Determine the (X, Y) coordinate at the center of the cell enclosing the given text.  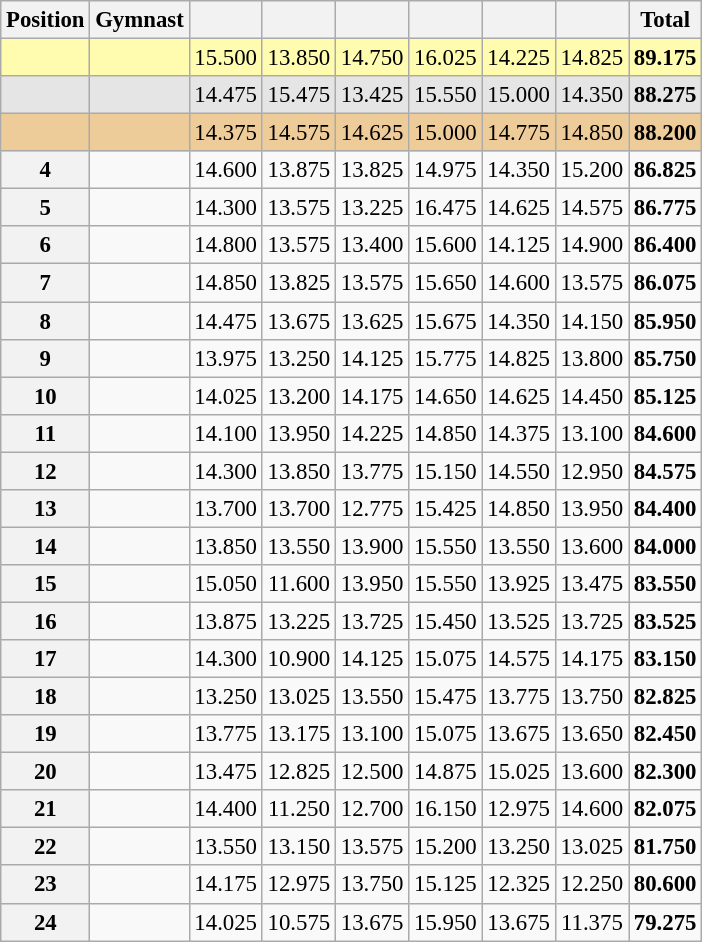
9 (46, 358)
85.750 (664, 358)
14.450 (592, 396)
11 (46, 433)
84.400 (664, 509)
15.450 (446, 621)
16.475 (446, 208)
13.525 (518, 621)
11.250 (298, 809)
79.275 (664, 922)
23 (46, 885)
88.200 (664, 133)
Gymnast (140, 20)
11.600 (298, 584)
15.950 (446, 922)
86.775 (664, 208)
13.150 (298, 847)
88.275 (664, 95)
13.800 (592, 358)
15.150 (446, 471)
13.200 (298, 396)
86.400 (664, 245)
13.925 (518, 584)
86.825 (664, 170)
82.075 (664, 809)
15.600 (446, 245)
83.150 (664, 659)
16.025 (446, 58)
16.150 (446, 809)
19 (46, 734)
85.950 (664, 321)
14.650 (446, 396)
13 (46, 509)
13.425 (372, 95)
15.500 (226, 58)
12.950 (592, 471)
18 (46, 697)
84.575 (664, 471)
12.700 (372, 809)
20 (46, 772)
5 (46, 208)
Total (664, 20)
15.775 (446, 358)
24 (46, 922)
89.175 (664, 58)
22 (46, 847)
4 (46, 170)
10 (46, 396)
14.550 (518, 471)
82.825 (664, 697)
12.500 (372, 772)
14.400 (226, 809)
12.825 (298, 772)
83.550 (664, 584)
8 (46, 321)
Position (46, 20)
14.775 (518, 133)
21 (46, 809)
15.650 (446, 283)
13.975 (226, 358)
16 (46, 621)
13.900 (372, 546)
80.600 (664, 885)
14.875 (446, 772)
14 (46, 546)
84.600 (664, 433)
14.150 (592, 321)
83.525 (664, 621)
82.450 (664, 734)
14.900 (592, 245)
14.750 (372, 58)
14.800 (226, 245)
15.050 (226, 584)
10.900 (298, 659)
12.250 (592, 885)
7 (46, 283)
12 (46, 471)
13.175 (298, 734)
15.125 (446, 885)
14.100 (226, 433)
13.650 (592, 734)
17 (46, 659)
15.675 (446, 321)
81.750 (664, 847)
15.025 (518, 772)
15.425 (446, 509)
15 (46, 584)
14.975 (446, 170)
13.625 (372, 321)
11.375 (592, 922)
10.575 (298, 922)
85.125 (664, 396)
12.325 (518, 885)
82.300 (664, 772)
84.000 (664, 546)
12.775 (372, 509)
13.400 (372, 245)
86.075 (664, 283)
6 (46, 245)
